Scan for the cell matching the given text and deliver its (X, Y) coordinate at center. 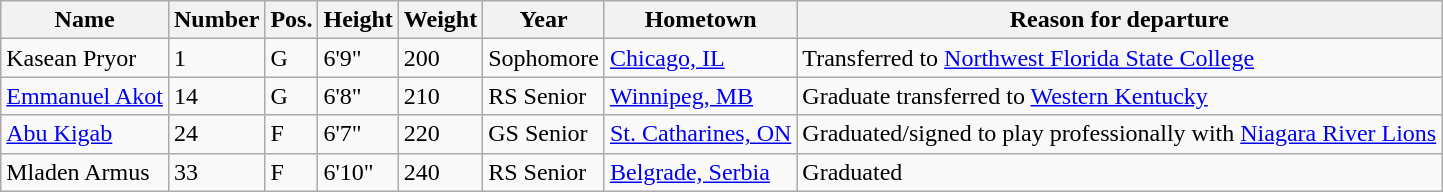
Belgrade, Serbia (700, 172)
6'10" (358, 172)
Name (85, 20)
210 (440, 96)
Weight (440, 20)
6'9" (358, 58)
1 (216, 58)
Year (544, 20)
6'7" (358, 134)
Hometown (700, 20)
Graduated/signed to play professionally with Niagara River Lions (1120, 134)
Height (358, 20)
Pos. (292, 20)
33 (216, 172)
Number (216, 20)
Kasean Pryor (85, 58)
240 (440, 172)
Mladen Armus (85, 172)
Emmanuel Akot (85, 96)
200 (440, 58)
Abu Kigab (85, 134)
St. Catharines, ON (700, 134)
GS Senior (544, 134)
6'8" (358, 96)
Reason for departure (1120, 20)
24 (216, 134)
Graduate transferred to Western Kentucky (1120, 96)
Winnipeg, MB (700, 96)
Sophomore (544, 58)
Transferred to Northwest Florida State College (1120, 58)
Chicago, IL (700, 58)
14 (216, 96)
Graduated (1120, 172)
220 (440, 134)
